Pinpoint the cell where the given text exists, returning its (x, y) midpoint coordinate. 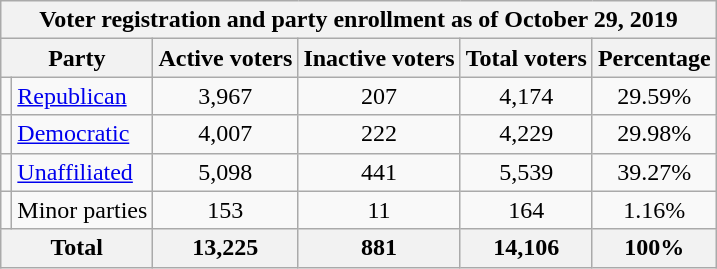
164 (526, 210)
39.27% (654, 172)
207 (379, 96)
Minor parties (82, 210)
4,007 (226, 134)
13,225 (226, 248)
881 (379, 248)
Republican (82, 96)
441 (379, 172)
4,229 (526, 134)
5,539 (526, 172)
Total voters (526, 58)
Democratic (82, 134)
3,967 (226, 96)
29.59% (654, 96)
153 (226, 210)
5,098 (226, 172)
Percentage (654, 58)
Total (77, 248)
11 (379, 210)
Inactive voters (379, 58)
14,106 (526, 248)
100% (654, 248)
Unaffiliated (82, 172)
4,174 (526, 96)
1.16% (654, 210)
Voter registration and party enrollment as of October 29, 2019 (359, 20)
222 (379, 134)
29.98% (654, 134)
Active voters (226, 58)
Party (77, 58)
